Identify which cell holds the provided text, then report its (x, y) central coordinate. 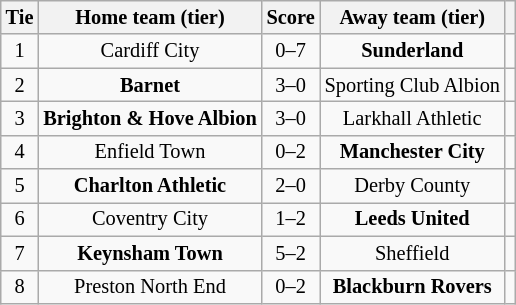
Keynsham Town (150, 253)
3 (20, 118)
Sheffield (412, 253)
7 (20, 253)
Barnet (150, 85)
Manchester City (412, 152)
1–2 (291, 219)
Brighton & Hove Albion (150, 118)
Charlton Athletic (150, 186)
Sporting Club Albion (412, 85)
Leeds United (412, 219)
2–0 (291, 186)
8 (20, 287)
Tie (20, 17)
Score (291, 17)
Sunderland (412, 51)
4 (20, 152)
Cardiff City (150, 51)
Coventry City (150, 219)
Preston North End (150, 287)
0–7 (291, 51)
Larkhall Athletic (412, 118)
Blackburn Rovers (412, 287)
Enfield Town (150, 152)
Derby County (412, 186)
Away team (tier) (412, 17)
5–2 (291, 253)
1 (20, 51)
Home team (tier) (150, 17)
2 (20, 85)
6 (20, 219)
5 (20, 186)
